Capture the cell that displays the provided text and extract its (x, y) central coordinate. 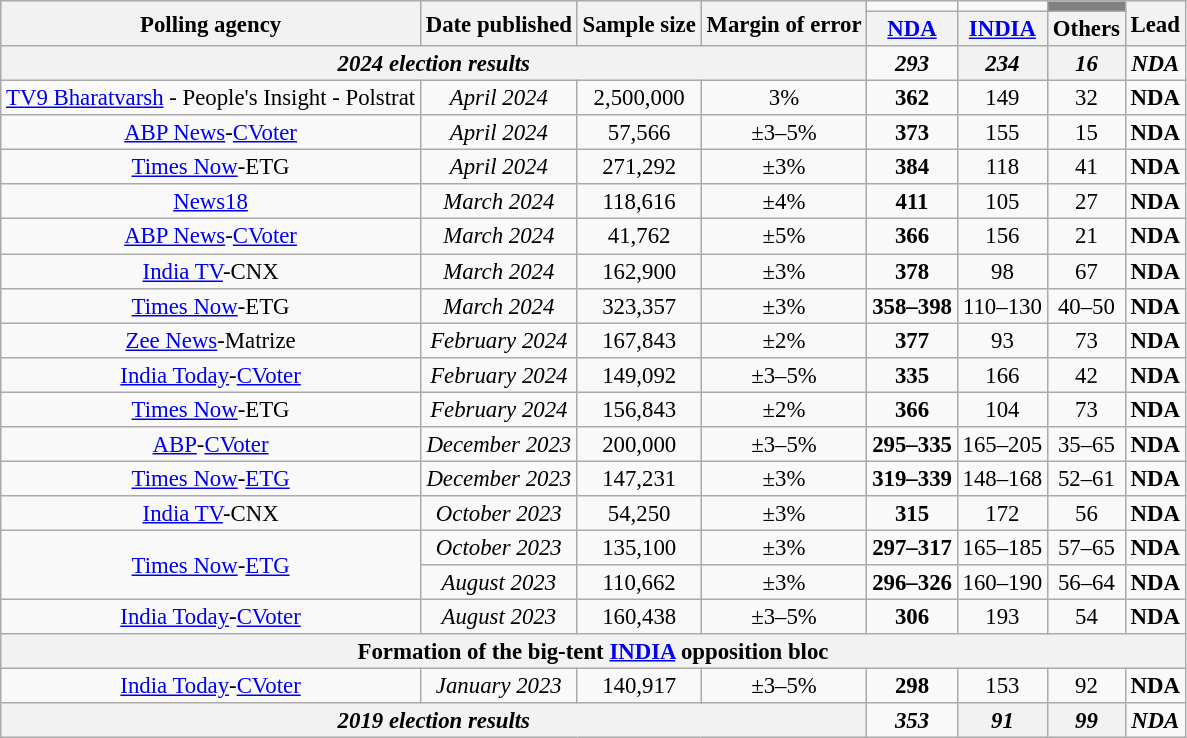
93 (1002, 340)
92 (1087, 686)
41,762 (639, 236)
298 (912, 686)
234 (1002, 64)
373 (912, 132)
165–205 (1002, 444)
News18 (211, 202)
January 2023 (498, 686)
378 (912, 272)
160–190 (1002, 582)
Date published (498, 24)
172 (1002, 514)
140,917 (639, 686)
41 (1087, 168)
377 (912, 340)
67 (1087, 272)
56 (1087, 514)
3% (784, 98)
335 (912, 374)
32 (1087, 98)
15 (1087, 132)
91 (1002, 720)
105 (1002, 202)
52–61 (1087, 478)
Formation of the big-tent INDIA opposition bloc (593, 652)
193 (1002, 618)
358–398 (912, 306)
104 (1002, 410)
Margin of error (784, 24)
42 (1087, 374)
147,231 (639, 478)
2024 election results (434, 64)
40–50 (1087, 306)
153 (1002, 686)
INDIA (1002, 30)
Polling agency (211, 24)
306 (912, 618)
297–317 (912, 548)
Others (1087, 30)
319–339 (912, 478)
99 (1087, 720)
156,843 (639, 410)
21 (1087, 236)
165–185 (1002, 548)
54 (1087, 618)
315 (912, 514)
411 (912, 202)
384 (912, 168)
27 (1087, 202)
57,566 (639, 132)
98 (1002, 272)
296–326 (912, 582)
160,438 (639, 618)
118 (1002, 168)
±4% (784, 202)
149,092 (639, 374)
200,000 (639, 444)
TV9 Bharatvarsh - People's Insight - Polstrat (211, 98)
155 (1002, 132)
148–168 (1002, 478)
293 (912, 64)
149 (1002, 98)
ABP-CVoter (211, 444)
156 (1002, 236)
323,357 (639, 306)
110–130 (1002, 306)
56–64 (1087, 582)
271,292 (639, 168)
Lead (1155, 24)
54,250 (639, 514)
362 (912, 98)
35–65 (1087, 444)
135,100 (639, 548)
110,662 (639, 582)
167,843 (639, 340)
166 (1002, 374)
±5% (784, 236)
353 (912, 720)
162,900 (639, 272)
57–65 (1087, 548)
Zee News-Matrize (211, 340)
16 (1087, 64)
295–335 (912, 444)
118,616 (639, 202)
2,500,000 (639, 98)
Sample size (639, 24)
2019 election results (434, 720)
